Provide the (x, y) coordinate of the cell's center where the given text is located.  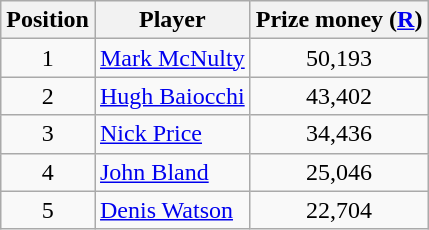
3 (48, 134)
5 (48, 210)
Hugh Baiocchi (172, 96)
Player (172, 20)
4 (48, 172)
43,402 (339, 96)
Nick Price (172, 134)
Denis Watson (172, 210)
34,436 (339, 134)
1 (48, 58)
Mark McNulty (172, 58)
John Bland (172, 172)
Prize money (R) (339, 20)
50,193 (339, 58)
2 (48, 96)
22,704 (339, 210)
Position (48, 20)
25,046 (339, 172)
